Detect which cell encompasses the target text, then output its (X, Y) center coordinate. 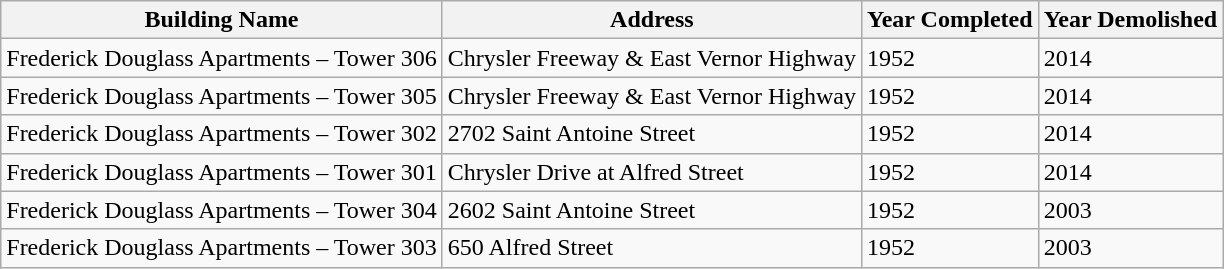
Frederick Douglass Apartments – Tower 305 (222, 96)
2602 Saint Antoine Street (652, 210)
Address (652, 20)
Frederick Douglass Apartments – Tower 301 (222, 172)
Frederick Douglass Apartments – Tower 304 (222, 210)
Chrysler Drive at Alfred Street (652, 172)
Year Completed (950, 20)
Building Name (222, 20)
Frederick Douglass Apartments – Tower 302 (222, 134)
650 Alfred Street (652, 248)
Frederick Douglass Apartments – Tower 303 (222, 248)
2702 Saint Antoine Street (652, 134)
Frederick Douglass Apartments – Tower 306 (222, 58)
Year Demolished (1130, 20)
